Provide the (X, Y) coordinate of the cell's center where the given text is located.  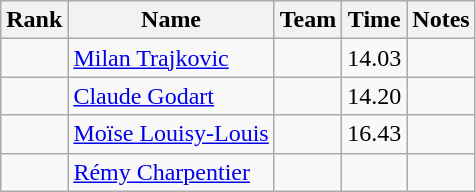
Claude Godart (171, 96)
14.03 (374, 58)
Time (374, 20)
16.43 (374, 134)
Rémy Charpentier (171, 172)
Name (171, 20)
Notes (441, 20)
14.20 (374, 96)
Milan Trajkovic (171, 58)
Moïse Louisy-Louis (171, 134)
Team (308, 20)
Rank (34, 20)
